Locate the cell with the specified text and output its [X, Y] center coordinate. 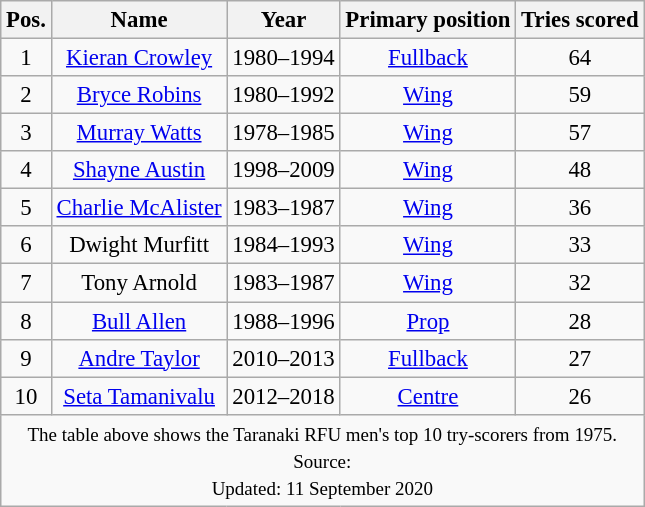
7 [26, 283]
1980–1994 [284, 58]
Dwight Murfitt [139, 245]
Name [139, 20]
Centre [428, 396]
Kieran Crowley [139, 58]
The table above shows the Taranaki RFU men's top 10 try-scorers from 1975.Source: Updated: 11 September 2020 [322, 460]
6 [26, 245]
10 [26, 396]
Year [284, 20]
8 [26, 321]
1 [26, 58]
26 [580, 396]
59 [580, 95]
9 [26, 358]
5 [26, 208]
Pos. [26, 20]
Primary position [428, 20]
Prop [428, 321]
Tony Arnold [139, 283]
1988–1996 [284, 321]
Bull Allen [139, 321]
2010–2013 [284, 358]
33 [580, 245]
1978–1985 [284, 133]
27 [580, 358]
36 [580, 208]
64 [580, 58]
2 [26, 95]
28 [580, 321]
1980–1992 [284, 95]
Murray Watts [139, 133]
Shayne Austin [139, 170]
1998–2009 [284, 170]
32 [580, 283]
Seta Tamanivalu [139, 396]
2012–2018 [284, 396]
48 [580, 170]
Charlie McAlister [139, 208]
Andre Taylor [139, 358]
57 [580, 133]
Tries scored [580, 20]
3 [26, 133]
4 [26, 170]
Bryce Robins [139, 95]
1984–1993 [284, 245]
